Determine the [x, y] coordinate at the center of the cell enclosing the given text.  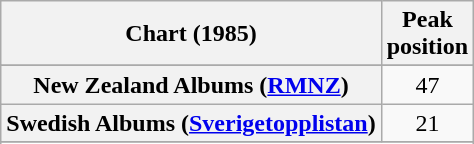
Chart (1985) [191, 34]
Peakposition [427, 34]
Swedish Albums (Sverigetopplistan) [191, 123]
New Zealand Albums (RMNZ) [191, 85]
21 [427, 123]
47 [427, 85]
